Detect which cell encompasses the target text, then output its [X, Y] center coordinate. 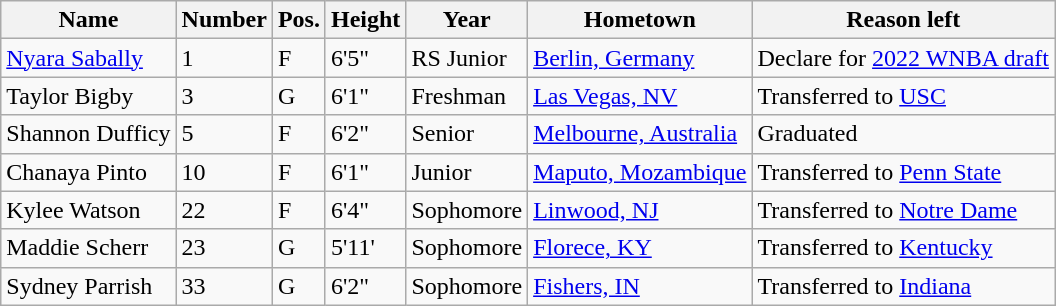
Transferred to Notre Dame [904, 210]
6'5" [365, 58]
10 [224, 172]
Maputo, Mozambique [640, 172]
Maddie Scherr [88, 248]
6'4" [365, 210]
Fishers, IN [640, 286]
Number [224, 20]
5'11' [365, 248]
Sydney Parrish [88, 286]
23 [224, 248]
Shannon Dufficy [88, 134]
Height [365, 20]
Senior [467, 134]
Chanaya Pinto [88, 172]
Transferred to Penn State [904, 172]
Declare for 2022 WNBA draft [904, 58]
Name [88, 20]
Berlin, Germany [640, 58]
Melbourne, Australia [640, 134]
Kylee Watson [88, 210]
Junior [467, 172]
3 [224, 96]
Graduated [904, 134]
22 [224, 210]
Las Vegas, NV [640, 96]
RS Junior [467, 58]
Pos. [298, 20]
33 [224, 286]
Florece, KY [640, 248]
Taylor Bigby [88, 96]
Hometown [640, 20]
Transferred to USC [904, 96]
Linwood, NJ [640, 210]
Transferred to Kentucky [904, 248]
Transferred to Indiana [904, 286]
Nyara Sabally [88, 58]
1 [224, 58]
5 [224, 134]
Reason left [904, 20]
Freshman [467, 96]
Year [467, 20]
